Locate the cell with the specified text and output its (x, y) center coordinate. 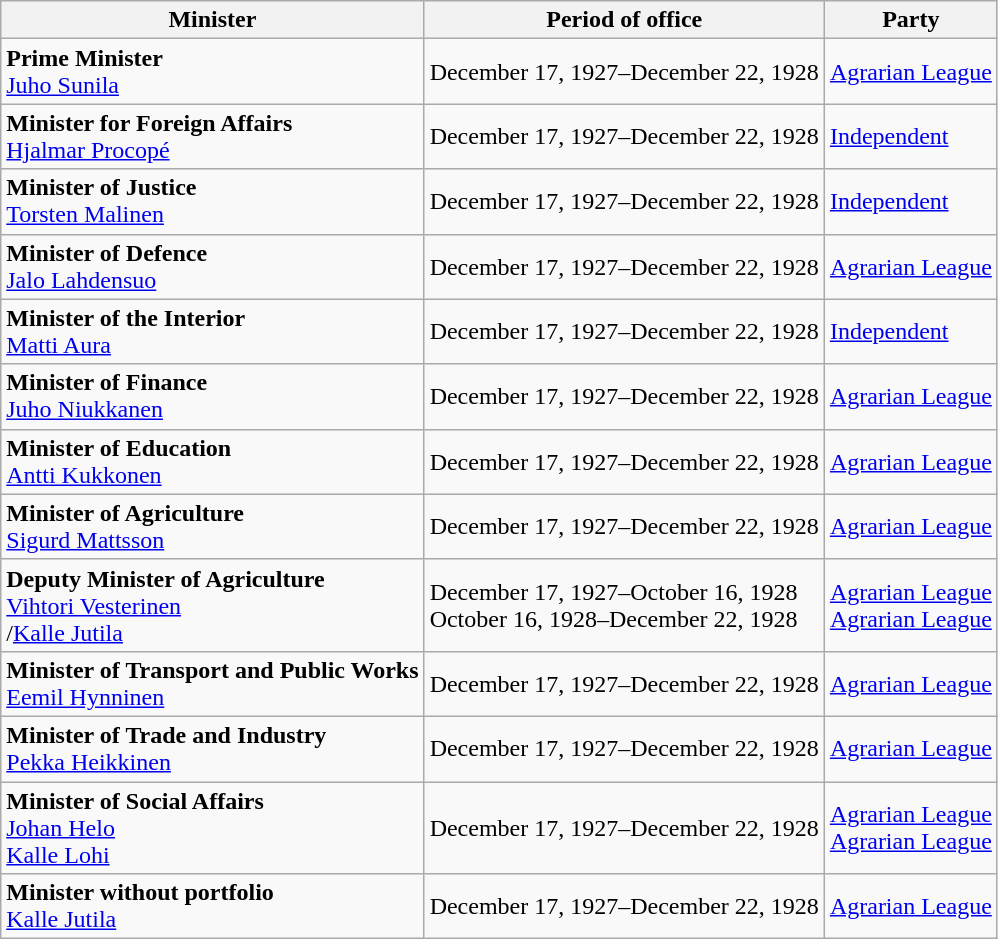
Period of office (624, 20)
Minister of JusticeTorsten Malinen (212, 202)
Minister of Social AffairsJohan HeloKalle Lohi (212, 828)
Prime MinisterJuho Sunila (212, 72)
Minister of EducationAntti Kukkonen (212, 462)
Minister of AgricultureSigurd Mattsson (212, 526)
Minister of DefenceJalo Lahdensuo (212, 266)
Minister (212, 20)
Minister of Transport and Public WorksEemil Hynninen (212, 684)
Deputy Minister of AgricultureVihtori Vesterinen/Kalle Jutila (212, 605)
Party (910, 20)
Minister for Foreign Affairs Hjalmar Procopé (212, 136)
Minister of the InteriorMatti Aura (212, 332)
Minister of FinanceJuho Niukkanen (212, 396)
December 17, 1927–October 16, 1928October 16, 1928–December 22, 1928 (624, 605)
Minister without portfolioKalle Jutila (212, 906)
Minister of Trade and IndustryPekka Heikkinen (212, 748)
